Find where the given text appears and provide that cell's center as (x, y) coordinate. 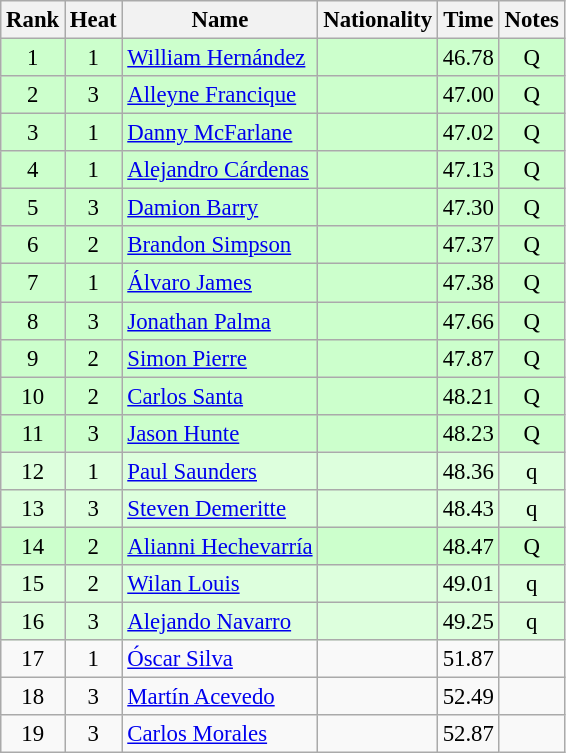
Name (220, 20)
5 (33, 208)
4 (33, 170)
47.00 (468, 95)
47.66 (468, 321)
Wilan Louis (220, 584)
47.30 (468, 208)
17 (33, 659)
Damion Barry (220, 208)
46.78 (468, 58)
Alejando Navarro (220, 621)
Steven Demeritte (220, 509)
8 (33, 321)
Álvaro James (220, 283)
William Hernández (220, 58)
18 (33, 697)
48.36 (468, 471)
47.87 (468, 358)
14 (33, 546)
Time (468, 20)
49.01 (468, 584)
12 (33, 471)
47.38 (468, 283)
7 (33, 283)
Rank (33, 20)
48.21 (468, 396)
52.49 (468, 697)
Nationality (378, 20)
15 (33, 584)
11 (33, 433)
51.87 (468, 659)
Carlos Morales (220, 734)
47.02 (468, 133)
9 (33, 358)
19 (33, 734)
52.87 (468, 734)
6 (33, 245)
48.23 (468, 433)
47.37 (468, 245)
47.13 (468, 170)
Martín Acevedo (220, 697)
13 (33, 509)
Jason Hunte (220, 433)
Alianni Hechevarría (220, 546)
Paul Saunders (220, 471)
10 (33, 396)
16 (33, 621)
Notes (532, 20)
Alleyne Francique (220, 95)
Danny McFarlane (220, 133)
Óscar Silva (220, 659)
Jonathan Palma (220, 321)
Carlos Santa (220, 396)
Alejandro Cárdenas (220, 170)
Brandon Simpson (220, 245)
48.43 (468, 509)
48.47 (468, 546)
Heat (94, 20)
49.25 (468, 621)
Simon Pierre (220, 358)
